Extract the [x, y] coordinate from the center of the cell holding the provided text.  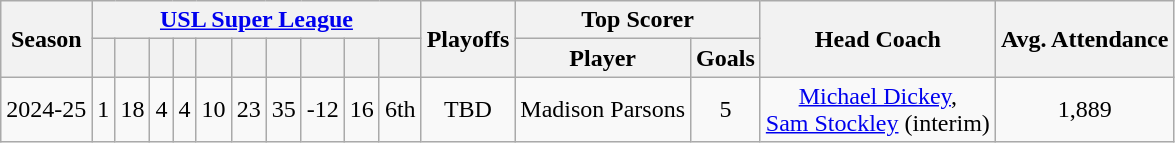
Season [46, 39]
6th [400, 110]
-12 [322, 110]
Goals [726, 58]
1 [104, 110]
10 [214, 110]
Avg. Attendance [1084, 39]
16 [362, 110]
Michael Dickey, Sam Stockley (interim) [878, 110]
TBD [468, 110]
Top Scorer [638, 20]
2024-25 [46, 110]
35 [284, 110]
USL Super League [256, 20]
Head Coach [878, 39]
1,889 [1084, 110]
Madison Parsons [603, 110]
18 [132, 110]
5 [726, 110]
Playoffs [468, 39]
23 [248, 110]
Player [603, 58]
